Locate the cell with the specified text and output its [X, Y] center coordinate. 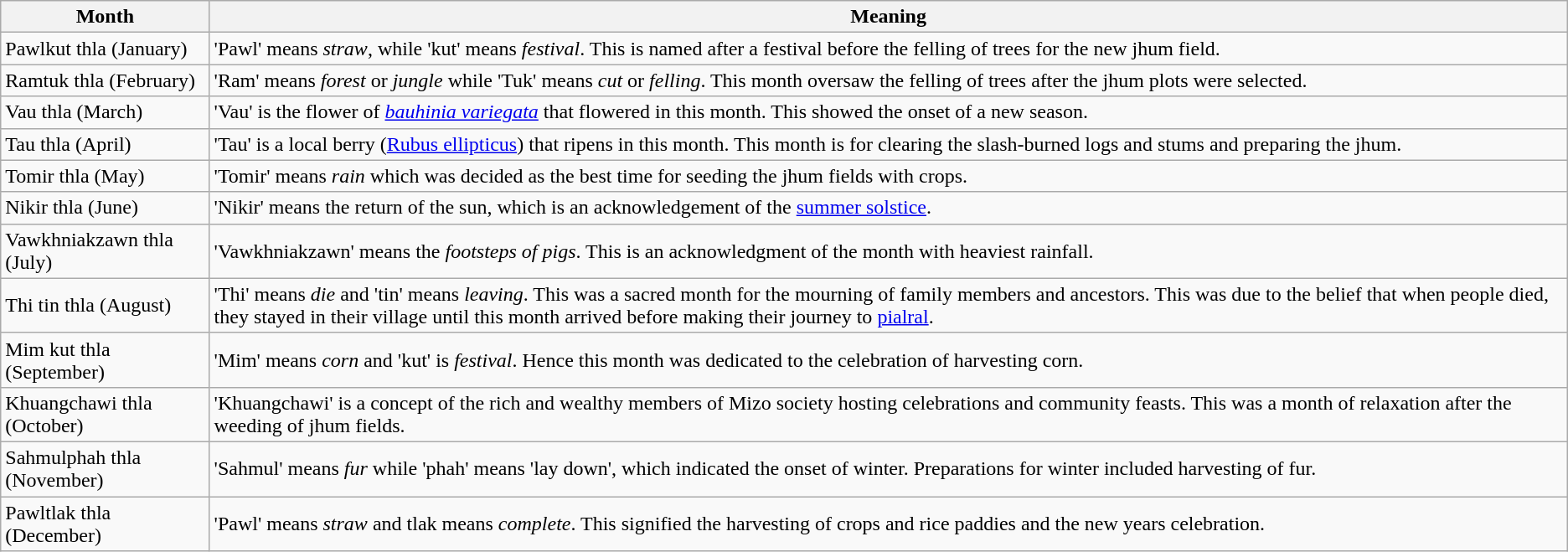
'Nikir' means the return of the sun, which is an acknowledgement of the summer solstice. [888, 208]
Mim kut thla (September) [106, 360]
Pawltlak thla (December) [106, 523]
'Sahmul' means fur while 'phah' means 'lay down', which indicated the onset of winter. Preparations for winter included harvesting of fur. [888, 469]
'Vau' is the flower of bauhinia variegata that flowered in this month. This showed the onset of a new season. [888, 112]
Vau thla (March) [106, 112]
Ramtuk thla (February) [106, 80]
'Ram' means forest or jungle while 'Tuk' means cut or felling. This month oversaw the felling of trees after the jhum plots were selected. [888, 80]
Nikir thla (June) [106, 208]
Khuangchawi thla (October) [106, 414]
Meaning [888, 17]
Tomir thla (May) [106, 176]
'Pawl' means straw and tlak means complete. This signified the harvesting of crops and rice paddies and the new years celebration. [888, 523]
'Mim' means corn and 'kut' is festival. Hence this month was dedicated to the celebration of harvesting corn. [888, 360]
Sahmulphah thla (November) [106, 469]
Month [106, 17]
Vawkhniakzawn thla (July) [106, 251]
'Vawkhniakzawn' means the footsteps of pigs. This is an acknowledgment of the month with heaviest rainfall. [888, 251]
Pawlkut thla (January) [106, 49]
'Pawl' means straw, while 'kut' means festival. This is named after a festival before the felling of trees for the new jhum field. [888, 49]
Tau thla (April) [106, 144]
Thi tin thla (August) [106, 305]
'Tomir' means rain which was decided as the best time for seeding the jhum fields with crops. [888, 176]
